Return the [x, y] coordinate for the center point of the cell that contains the specified text.  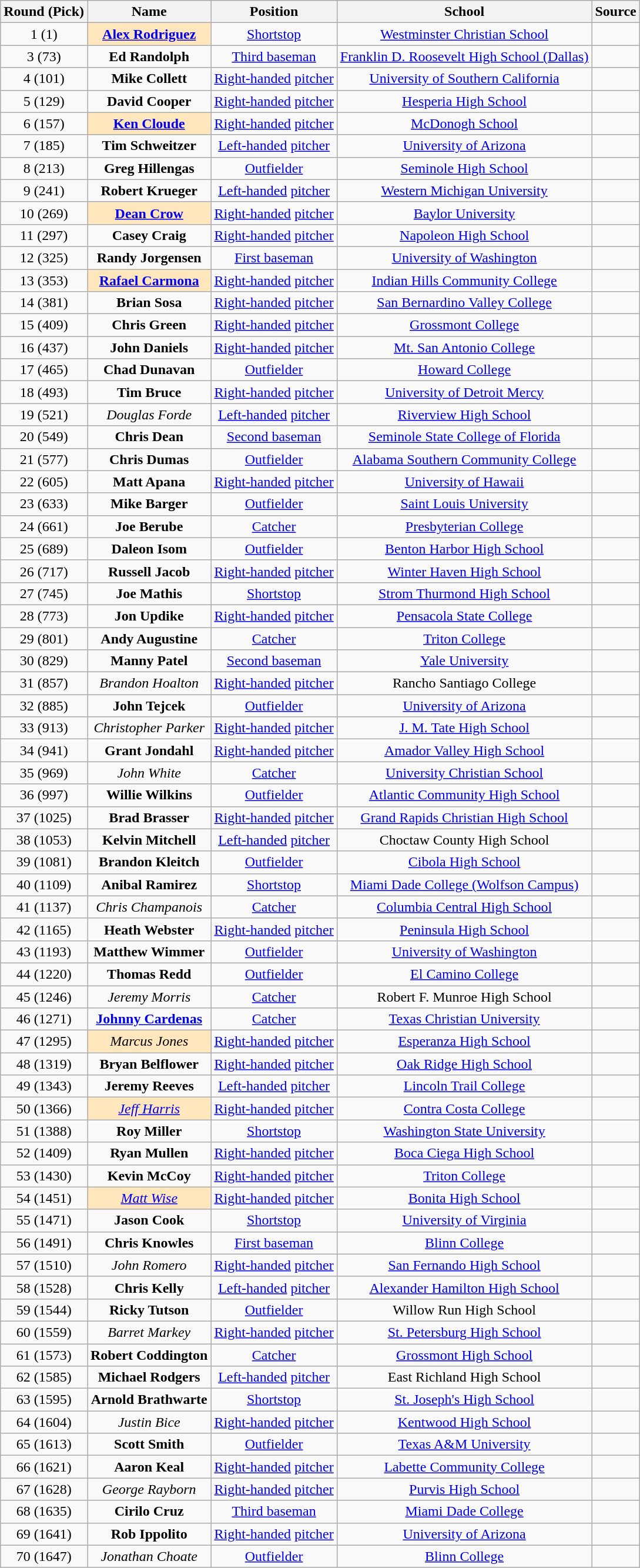
42 (1165) [44, 929]
Mike Collett [149, 79]
Jeremy Morris [149, 997]
29 (801) [44, 638]
Greg Hillengas [149, 168]
San Fernando High School [464, 1265]
Andy Augustine [149, 638]
Labette Community College [464, 1467]
Boca Ciega High School [464, 1153]
Source [616, 12]
55 (1471) [44, 1220]
25 (689) [44, 549]
43 (1193) [44, 952]
Jeff Harris [149, 1109]
12 (325) [44, 258]
Ricky Tutson [149, 1310]
15 (409) [44, 325]
47 (1295) [44, 1042]
35 (969) [44, 773]
Barret Markey [149, 1332]
40 (1109) [44, 885]
Willow Run High School [464, 1310]
50 (1366) [44, 1109]
George Rayborn [149, 1489]
62 (1585) [44, 1377]
Joe Berube [149, 526]
41 (1137) [44, 907]
John Daniels [149, 348]
7 (185) [44, 146]
Chris Dumas [149, 459]
Oak Ridge High School [464, 1064]
Jon Updike [149, 616]
31 (857) [44, 683]
58 (1528) [44, 1287]
Johnny Cardenas [149, 1019]
70 (1647) [44, 1556]
38 (1053) [44, 840]
Casey Craig [149, 235]
University Christian School [464, 773]
28 (773) [44, 616]
Indian Hills Community College [464, 281]
Riverview High School [464, 415]
Roy Miller [149, 1131]
Rancho Santiago College [464, 683]
52 (1409) [44, 1153]
Washington State University [464, 1131]
Lincoln Trail College [464, 1086]
School [464, 12]
Position [274, 12]
Mt. San Antonio College [464, 348]
32 (885) [44, 706]
69 (1641) [44, 1534]
64 (1604) [44, 1422]
Justin Bice [149, 1422]
J. M. Tate High School [464, 728]
66 (1621) [44, 1467]
45 (1246) [44, 997]
30 (829) [44, 661]
Grossmont College [464, 325]
Heath Webster [149, 929]
Westminster Christian School [464, 34]
Manny Patel [149, 661]
Strom Thurmond High School [464, 593]
Bonita High School [464, 1198]
Grand Rapids Christian High School [464, 818]
Randy Jorgensen [149, 258]
Alabama Southern Community College [464, 459]
Tim Bruce [149, 392]
Atlantic Community High School [464, 795]
Brian Sosa [149, 303]
Jonathan Choate [149, 1556]
19 (521) [44, 415]
9 (241) [44, 191]
44 (1220) [44, 974]
1 (1) [44, 34]
56 (1491) [44, 1243]
Round (Pick) [44, 12]
Russell Jacob [149, 571]
Winter Haven High School [464, 571]
Robert Krueger [149, 191]
St. Petersburg High School [464, 1332]
Matthew Wimmer [149, 952]
51 (1388) [44, 1131]
46 (1271) [44, 1019]
Hesperia High School [464, 101]
60 (1559) [44, 1332]
San Bernardino Valley College [464, 303]
57 (1510) [44, 1265]
Robert F. Munroe High School [464, 997]
Aaron Keal [149, 1467]
Name [149, 12]
Matt Apana [149, 482]
68 (1635) [44, 1512]
Michael Rodgers [149, 1377]
Cibola High School [464, 862]
6 (157) [44, 124]
Contra Costa College [464, 1109]
Chris Green [149, 325]
Saint Louis University [464, 504]
Chris Kelly [149, 1287]
Chris Knowles [149, 1243]
Amador Valley High School [464, 750]
Grossmont High School [464, 1355]
Chad Dunavan [149, 370]
University of Virginia [464, 1220]
Kelvin Mitchell [149, 840]
University of Hawaii [464, 482]
54 (1451) [44, 1198]
Choctaw County High School [464, 840]
Presbyterian College [464, 526]
53 (1430) [44, 1176]
University of Detroit Mercy [464, 392]
18 (493) [44, 392]
East Richland High School [464, 1377]
39 (1081) [44, 862]
11 (297) [44, 235]
Scott Smith [149, 1444]
Texas A&M University [464, 1444]
65 (1613) [44, 1444]
McDonogh School [464, 124]
Mike Barger [149, 504]
Seminole State College of Florida [464, 437]
Kentwood High School [464, 1422]
22 (605) [44, 482]
Jason Cook [149, 1220]
33 (913) [44, 728]
Matt Wise [149, 1198]
Thomas Redd [149, 974]
Chris Champanois [149, 907]
Peninsula High School [464, 929]
36 (997) [44, 795]
Howard College [464, 370]
Columbia Central High School [464, 907]
Arnold Brathwarte [149, 1400]
48 (1319) [44, 1064]
13 (353) [44, 281]
5 (129) [44, 101]
67 (1628) [44, 1489]
Rob Ippolito [149, 1534]
Pensacola State College [464, 616]
Purvis High School [464, 1489]
Franklin D. Roosevelt High School (Dallas) [464, 56]
Grant Jondahl [149, 750]
Kevin McCoy [149, 1176]
Christopher Parker [149, 728]
Seminole High School [464, 168]
Douglas Forde [149, 415]
Anibal Ramirez [149, 885]
Tim Schweitzer [149, 146]
Esperanza High School [464, 1042]
20 (549) [44, 437]
3 (73) [44, 56]
Texas Christian University [464, 1019]
Yale University [464, 661]
59 (1544) [44, 1310]
Napoleon High School [464, 235]
Marcus Jones [149, 1042]
27 (745) [44, 593]
Miami Dade College [464, 1512]
University of Southern California [464, 79]
Brandon Kleitch [149, 862]
Bryan Belflower [149, 1064]
Robert Coddington [149, 1355]
Joe Mathis [149, 593]
Benton Harbor High School [464, 549]
Willie Wilkins [149, 795]
14 (381) [44, 303]
4 (101) [44, 79]
34 (941) [44, 750]
St. Joseph's High School [464, 1400]
61 (1573) [44, 1355]
21 (577) [44, 459]
Dean Crow [149, 213]
John Romero [149, 1265]
Ed Randolph [149, 56]
Baylor University [464, 213]
Chris Dean [149, 437]
Jeremy Reeves [149, 1086]
John Tejcek [149, 706]
John White [149, 773]
Rafael Carmona [149, 281]
Brandon Hoalton [149, 683]
Ryan Mullen [149, 1153]
17 (465) [44, 370]
Ken Cloude [149, 124]
37 (1025) [44, 818]
Western Michigan University [464, 191]
Alex Rodriguez [149, 34]
26 (717) [44, 571]
Alexander Hamilton High School [464, 1287]
Brad Brasser [149, 818]
8 (213) [44, 168]
El Camino College [464, 974]
63 (1595) [44, 1400]
Miami Dade College (Wolfson Campus) [464, 885]
David Cooper [149, 101]
23 (633) [44, 504]
Cirilo Cruz [149, 1512]
16 (437) [44, 348]
49 (1343) [44, 1086]
Daleon Isom [149, 549]
10 (269) [44, 213]
24 (661) [44, 526]
